Provide the (X, Y) coordinate of the cell's center where the given text is located.  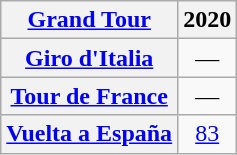
Vuelta a España (90, 134)
Grand Tour (90, 20)
2020 (208, 20)
Giro d'Italia (90, 58)
83 (208, 134)
Tour de France (90, 96)
